Extract the [x, y] coordinate from the center of the cell holding the provided text.  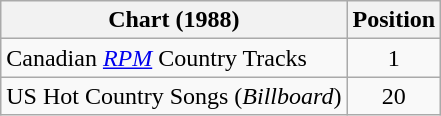
US Hot Country Songs (Billboard) [174, 96]
Chart (1988) [174, 20]
20 [394, 96]
Position [394, 20]
1 [394, 58]
Canadian RPM Country Tracks [174, 58]
